Pinpoint the cell where the given text exists, returning its [X, Y] midpoint coordinate. 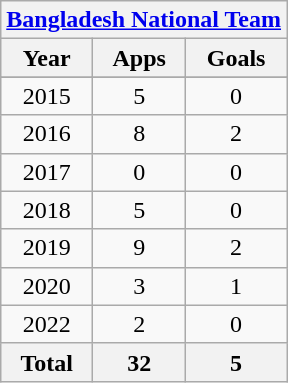
2016 [47, 134]
2022 [47, 324]
3 [140, 286]
Goals [236, 58]
32 [140, 362]
Bangladesh National Team [144, 20]
1 [236, 286]
2017 [47, 172]
2019 [47, 248]
2018 [47, 210]
Apps [140, 58]
8 [140, 134]
2015 [47, 96]
2020 [47, 286]
9 [140, 248]
Total [47, 362]
Year [47, 58]
